Provide the [x, y] coordinate of the cell's center where the given text is located.  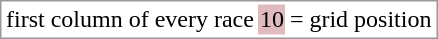
first column of every race [130, 19]
10 [272, 19]
= grid position [360, 19]
